Output the [X, Y] coordinate of the center of the cell containing the given text.  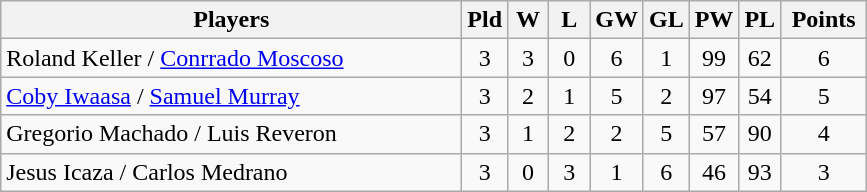
Jesus Icaza / Carlos Medrano [232, 172]
93 [760, 172]
57 [714, 134]
90 [760, 134]
Points [824, 20]
L [570, 20]
62 [760, 58]
W [528, 20]
GL [666, 20]
Players [232, 20]
4 [824, 134]
PL [760, 20]
Pld [485, 20]
Gregorio Machado / Luis Reveron [232, 134]
97 [714, 96]
Roland Keller / Conrrado Moscoso [232, 58]
54 [760, 96]
99 [714, 58]
PW [714, 20]
46 [714, 172]
GW [617, 20]
Coby Iwaasa / Samuel Murray [232, 96]
